Scan for the cell matching the given text and deliver its (x, y) coordinate at center. 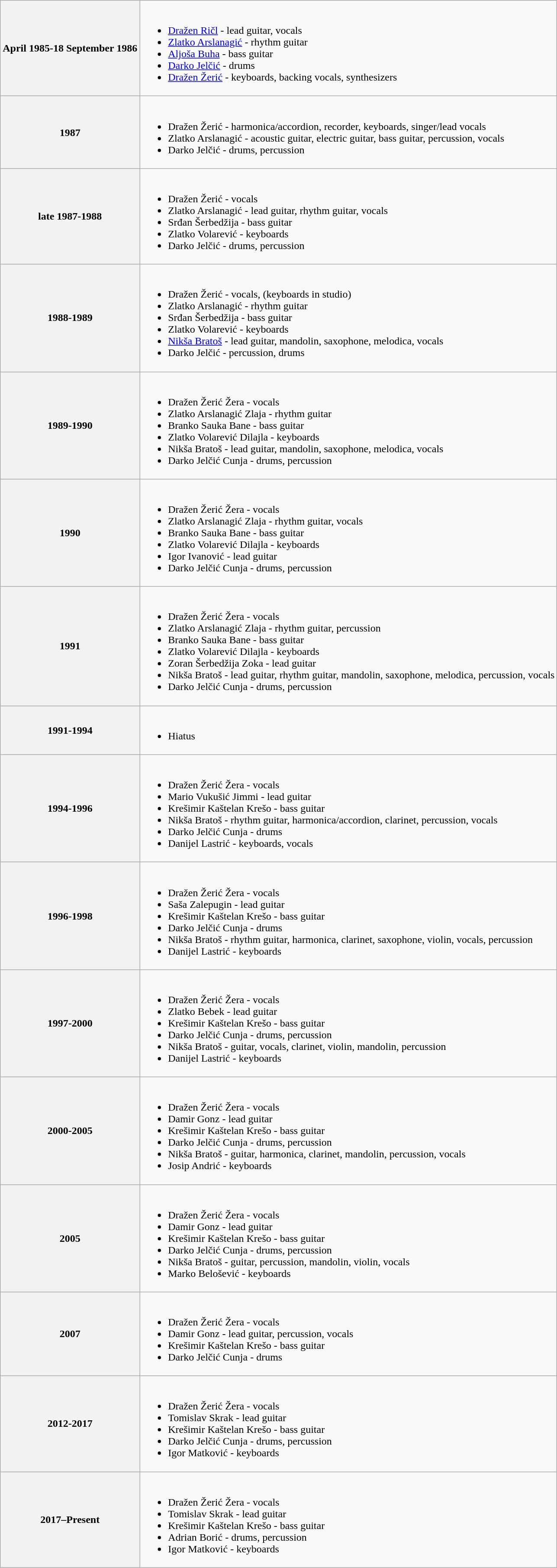
1991-1994 (70, 730)
2017–Present (70, 1519)
2012-2017 (70, 1424)
1987 (70, 133)
Dražen Žerić Žera - vocalsDamir Gonz - lead guitar, percussion, vocalsKrešimir Kaštelan Krešo - bass guitarDarko Jelčić Cunja - drums (348, 1334)
1990 (70, 533)
1997-2000 (70, 1023)
late 1987-1988 (70, 217)
1988-1989 (70, 318)
2007 (70, 1334)
Dražen Žerić Žera - vocalsTomislav Skrak - lead guitarKrešimir Kaštelan Krešo - bass guitarAdrian Borić - drums, percussionIgor Matković - keyboards (348, 1519)
1991 (70, 646)
1989-1990 (70, 425)
April 1985-18 September 1986 (70, 49)
2000-2005 (70, 1131)
1994-1996 (70, 808)
Hiatus (348, 730)
2005 (70, 1238)
1996-1998 (70, 916)
